Detect which cell encompasses the target text, then output its (x, y) center coordinate. 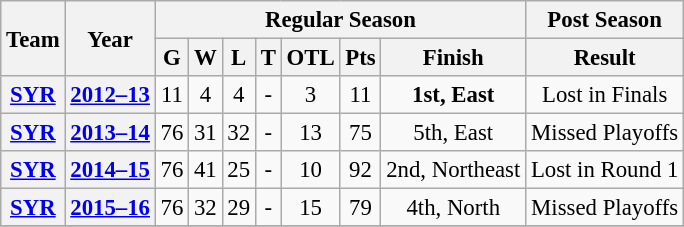
Regular Season (340, 20)
2013–14 (110, 133)
2012–13 (110, 95)
5th, East (454, 133)
2014–15 (110, 170)
Finish (454, 58)
79 (360, 208)
29 (238, 208)
15 (310, 208)
G (172, 58)
Pts (360, 58)
Post Season (605, 20)
2nd, Northeast (454, 170)
T (268, 58)
13 (310, 133)
3 (310, 95)
Lost in Round 1 (605, 170)
Result (605, 58)
W (206, 58)
OTL (310, 58)
75 (360, 133)
92 (360, 170)
10 (310, 170)
Lost in Finals (605, 95)
41 (206, 170)
31 (206, 133)
Year (110, 38)
25 (238, 170)
L (238, 58)
Team (33, 38)
2015–16 (110, 208)
4th, North (454, 208)
1st, East (454, 95)
